From the cell containing the given text, extract its center point as (X, Y) coordinate. 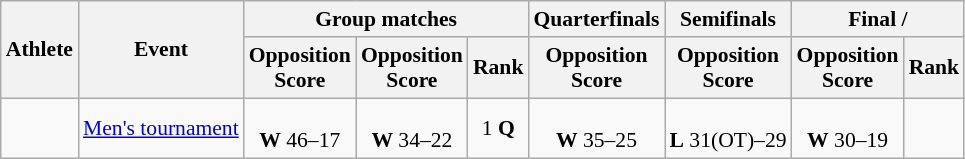
Semifinals (728, 19)
Men's tournament (161, 128)
Event (161, 50)
1 Q (498, 128)
Final / (878, 19)
W 30–19 (848, 128)
Athlete (40, 50)
Quarterfinals (596, 19)
W 35–25 (596, 128)
W 34–22 (412, 128)
L 31(OT)–29 (728, 128)
Group matches (386, 19)
W 46–17 (300, 128)
